Return the (x, y) coordinate for the center point of the cell that contains the specified text.  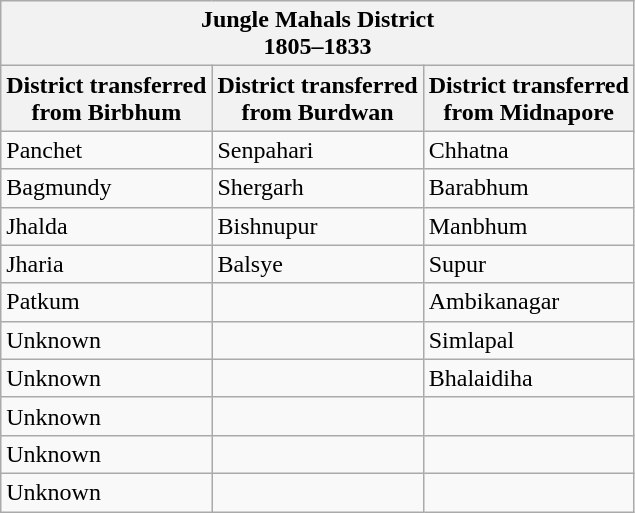
Ambikanagar (528, 302)
Barabhum (528, 188)
Panchet (106, 150)
Bhalaidiha (528, 378)
Patkum (106, 302)
Bagmundy (106, 188)
District transferredfrom Midnapore (528, 98)
Senpahari (318, 150)
Manbhum (528, 226)
Jhalda (106, 226)
Jharia (106, 264)
Jungle Mahals District1805–1833 (318, 34)
District transferredfrom Birbhum (106, 98)
Supur (528, 264)
Simlapal (528, 340)
Balsye (318, 264)
Bishnupur (318, 226)
Shergarh (318, 188)
District transferredfrom Burdwan (318, 98)
Chhatna (528, 150)
